Extract the [x, y] coordinate from the center of the cell holding the provided text.  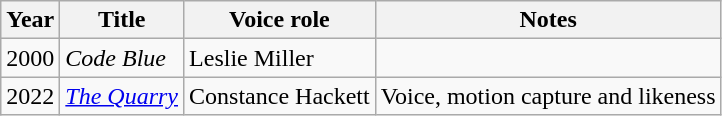
Constance Hackett [280, 96]
Leslie Miller [280, 58]
2000 [30, 58]
Title [122, 20]
Notes [548, 20]
2022 [30, 96]
Voice, motion capture and likeness [548, 96]
Code Blue [122, 58]
Year [30, 20]
Voice role [280, 20]
The Quarry [122, 96]
